From the cell containing the given text, extract its center point as [X, Y] coordinate. 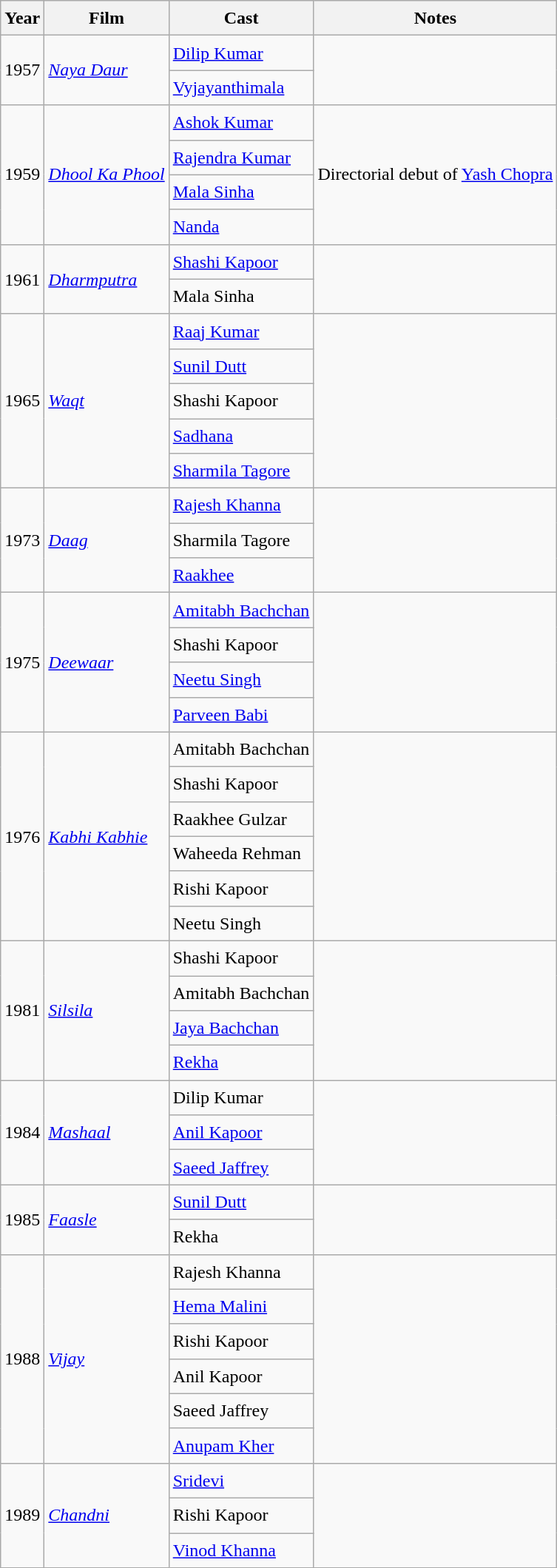
Vinod Khanna [241, 1551]
1988 [22, 1359]
1973 [22, 540]
1989 [22, 1515]
Anupam Kher [241, 1446]
Ashok Kumar [241, 123]
Chandni [107, 1515]
Kabhi Kabhie [107, 836]
Dhool Ka Phool [107, 175]
Deewaar [107, 662]
Raakhee [241, 576]
1961 [22, 279]
Cast [241, 18]
Directorial debut of Yash Chopra [435, 175]
Waqt [107, 401]
Faasle [107, 1219]
Nanda [241, 226]
Vyjayanthimala [241, 87]
Daag [107, 540]
Raakhee Gulzar [241, 818]
1981 [22, 1010]
Year [22, 18]
1984 [22, 1132]
Mashaal [107, 1132]
1957 [22, 70]
1975 [22, 662]
Hema Malini [241, 1307]
Rajendra Kumar [241, 157]
Naya Daur [107, 70]
1965 [22, 401]
Waheeda Rehman [241, 854]
Jaya Bachchan [241, 1029]
Dharmputra [107, 279]
Silsila [107, 1010]
Raaj Kumar [241, 332]
Parveen Babi [241, 715]
1985 [22, 1219]
1959 [22, 175]
Film [107, 18]
Vijay [107, 1359]
Notes [435, 18]
1976 [22, 836]
Sadhana [241, 437]
Sridevi [241, 1480]
